Scan for the cell matching the given text and deliver its [X, Y] coordinate at center. 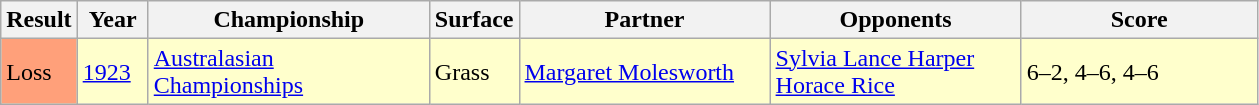
6–2, 4–6, 4–6 [1139, 72]
Opponents [896, 20]
Loss [39, 72]
Partner [644, 20]
Result [39, 20]
Grass [474, 72]
Championship [288, 20]
Sylvia Lance Harper Horace Rice [896, 72]
Australasian Championships [288, 72]
Year [112, 20]
Margaret Molesworth [644, 72]
1923 [112, 72]
Surface [474, 20]
Score [1139, 20]
